Provide the (x, y) coordinate of the cell's center where the given text is located.  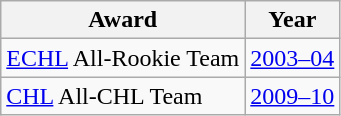
Year (292, 20)
ECHL All-Rookie Team (123, 58)
2003–04 (292, 58)
CHL All-CHL Team (123, 96)
2009–10 (292, 96)
Award (123, 20)
